Return the (x, y) coordinate for the center point of the cell that contains the specified text.  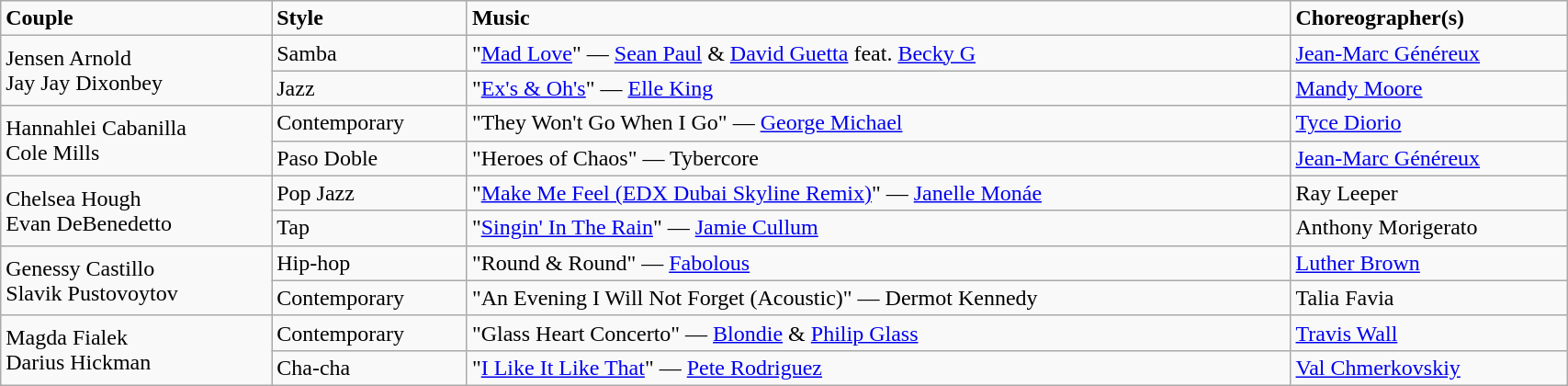
Tap (369, 228)
"Make Me Feel (EDX Dubai Skyline Remix)" — Janelle Monáe (878, 193)
Ray Leeper (1429, 193)
"Round & Round" — Fabolous (878, 263)
"An Evening I Will Not Forget (Acoustic)" — Dermot Kennedy (878, 298)
Val Chmerkovskiy (1429, 368)
Luther Brown (1429, 263)
Jazz (369, 88)
Music (878, 18)
Talia Favia (1429, 298)
Cha-cha (369, 368)
Hannahlei CabanillaCole Mills (136, 141)
Paso Doble (369, 158)
"Heroes of Chaos" — Tybercore (878, 158)
"Mad Love" — Sean Paul & David Guetta feat. Becky G (878, 53)
Pop Jazz (369, 193)
Mandy Moore (1429, 88)
Samba (369, 53)
Genessy CastilloSlavik Pustovoytov (136, 280)
Tyce Diorio (1429, 123)
Chelsea HoughEvan DeBenedetto (136, 210)
Hip-hop (369, 263)
Jensen ArnoldJay Jay Dixonbey (136, 71)
Travis Wall (1429, 333)
Couple (136, 18)
"Glass Heart Concerto" — Blondie & Philip Glass (878, 333)
Style (369, 18)
"Singin' In The Rain" — Jamie Cullum (878, 228)
Choreographer(s) (1429, 18)
"I Like It Like That" — Pete Rodriguez (878, 368)
Magda FialekDarius Hickman (136, 350)
"They Won't Go When I Go" — George Michael (878, 123)
"Ex's & Oh's" — Elle King (878, 88)
Anthony Morigerato (1429, 228)
